Find where the given text appears and provide that cell's center as [x, y] coordinate. 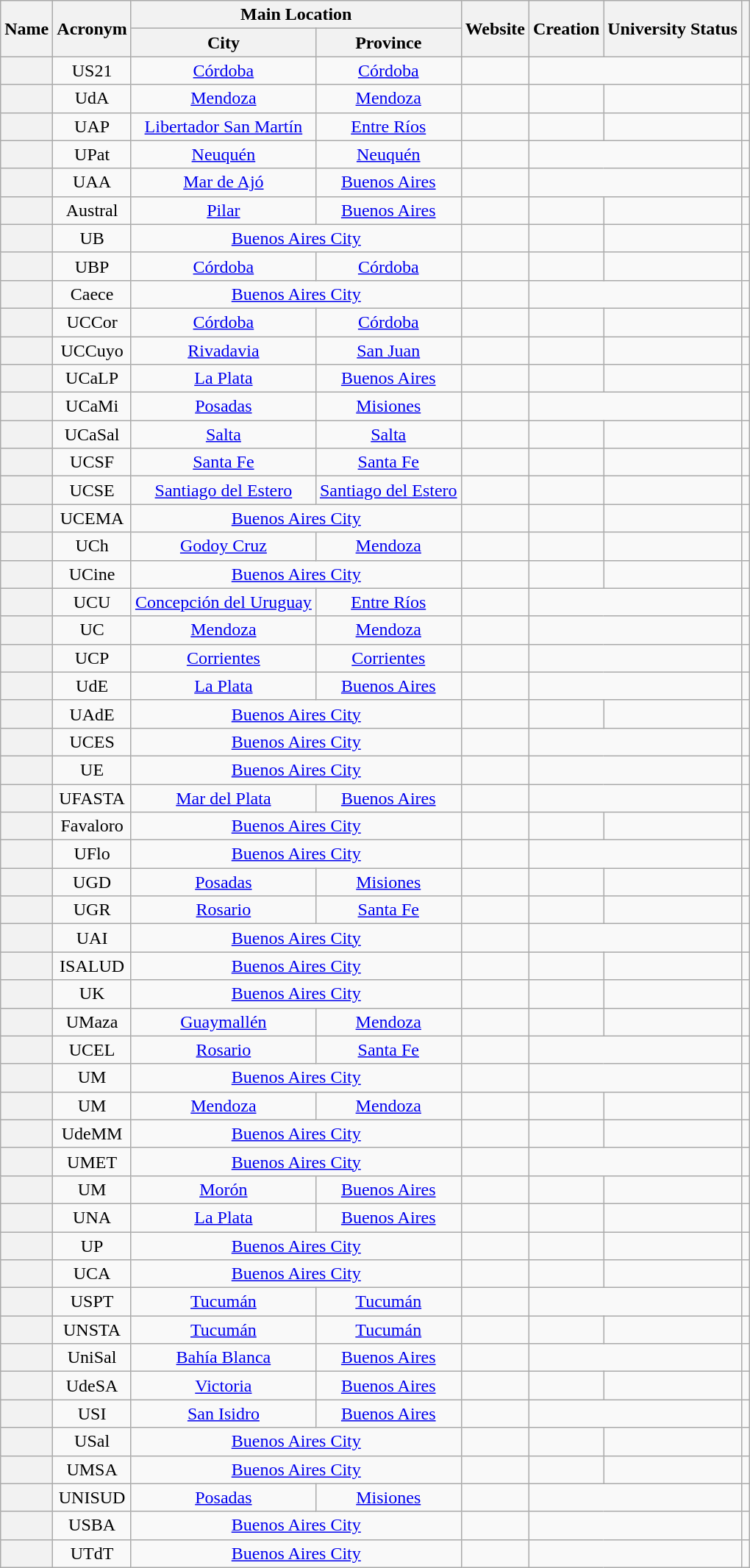
UAP [93, 126]
UCEMA [93, 518]
Province [388, 43]
UTdT [93, 1553]
UCSE [93, 490]
UCEL [93, 1050]
Mar del Plata [224, 798]
Creation [566, 29]
UB [93, 238]
San Isidro [224, 1414]
UCCuyo [93, 351]
USBA [93, 1525]
UCCor [93, 322]
UGD [93, 882]
UdE [93, 686]
UAdE [93, 714]
UBP [93, 266]
Website [495, 29]
Victoria [224, 1386]
Morón [224, 1189]
UMSA [93, 1469]
Acronym [93, 29]
UniSal [93, 1358]
UCine [93, 574]
Rivadavia [224, 351]
UdeMM [93, 1134]
USal [93, 1442]
Name [26, 29]
UFASTA [93, 798]
UK [93, 994]
San Juan [388, 351]
UCaSal [93, 434]
UCh [93, 546]
UCSF [93, 462]
UNSTA [93, 1330]
USPT [93, 1302]
UCA [93, 1274]
UP [93, 1246]
US21 [93, 71]
University Status [673, 29]
UCP [93, 658]
Bahía Blanca [224, 1358]
UAI [93, 938]
UCaMi [93, 407]
Guaymallén [224, 1022]
UFlo [93, 854]
UAA [93, 182]
Main Location [296, 15]
UGR [93, 910]
Caece [93, 294]
UPat [93, 154]
Pilar [224, 210]
UNA [93, 1217]
UCES [93, 742]
Libertador San Martín [224, 126]
UdA [93, 99]
UE [93, 770]
USI [93, 1414]
UCU [93, 602]
UdeSA [93, 1386]
UNISUD [93, 1497]
Godoy Cruz [224, 546]
UCaLP [93, 379]
City [224, 43]
UC [93, 630]
Favaloro [93, 826]
UMaza [93, 1022]
Mar de Ajó [224, 182]
Austral [93, 210]
UMET [93, 1161]
Concepción del Uruguay [224, 602]
ISALUD [93, 966]
